Detect which cell encompasses the target text, then output its [x, y] center coordinate. 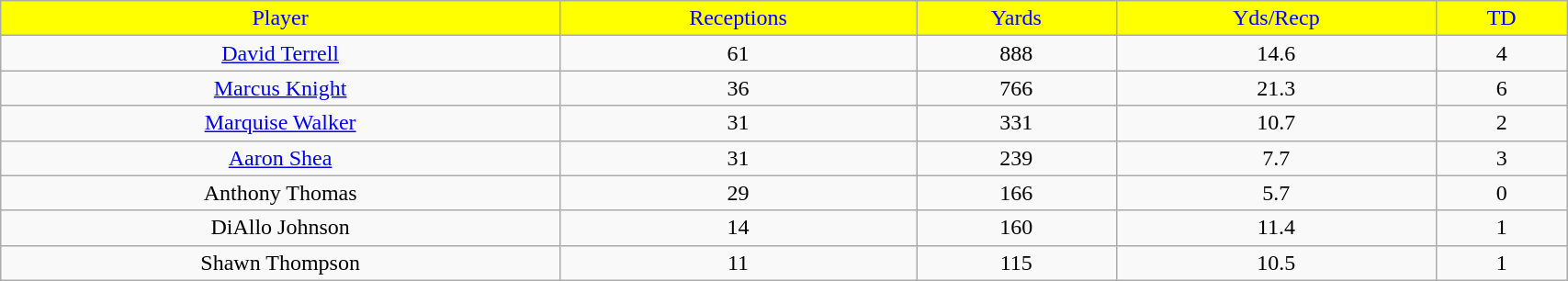
10.7 [1277, 123]
Yards [1017, 18]
14.6 [1277, 53]
Marquise Walker [281, 123]
Receptions [738, 18]
Aaron Shea [281, 158]
2 [1502, 123]
5.7 [1277, 193]
166 [1017, 193]
888 [1017, 53]
Marcus Knight [281, 88]
331 [1017, 123]
Yds/Recp [1277, 18]
Player [281, 18]
11 [738, 263]
4 [1502, 53]
14 [738, 228]
Anthony Thomas [281, 193]
21.3 [1277, 88]
239 [1017, 158]
7.7 [1277, 158]
36 [738, 88]
160 [1017, 228]
David Terrell [281, 53]
DiAllo Johnson [281, 228]
3 [1502, 158]
115 [1017, 263]
766 [1017, 88]
TD [1502, 18]
Shawn Thompson [281, 263]
29 [738, 193]
11.4 [1277, 228]
61 [738, 53]
10.5 [1277, 263]
0 [1502, 193]
6 [1502, 88]
